Determine the (x, y) coordinate at the center of the cell enclosing the given text.  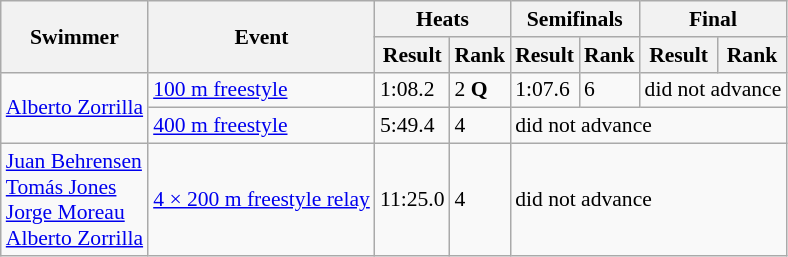
100 m freestyle (262, 90)
1:08.2 (412, 90)
Swimmer (74, 36)
Semifinals (574, 19)
Event (262, 36)
5:49.4 (412, 126)
11:25.0 (412, 200)
Alberto Zorrilla (74, 108)
2 Q (480, 90)
400 m freestyle (262, 126)
1:07.6 (544, 90)
Heats (442, 19)
4 × 200 m freestyle relay (262, 200)
6 (610, 90)
Final (714, 19)
Juan Behrensen Tomás Jones Jorge Moreau Alberto Zorrilla (74, 200)
